Capture the cell that displays the provided text and extract its [x, y] central coordinate. 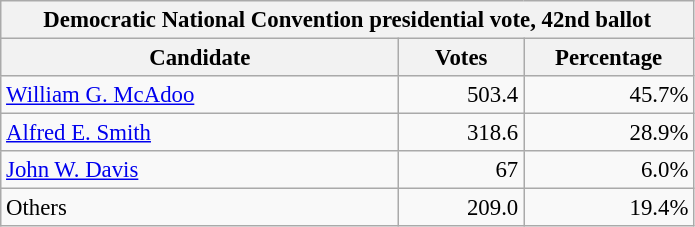
45.7% [609, 95]
28.9% [609, 133]
503.4 [462, 95]
Alfred E. Smith [200, 133]
Others [200, 208]
John W. Davis [200, 170]
6.0% [609, 170]
67 [462, 170]
19.4% [609, 208]
William G. McAdoo [200, 95]
Percentage [609, 58]
Votes [462, 58]
Democratic National Convention presidential vote, 42nd ballot [348, 20]
318.6 [462, 133]
209.0 [462, 208]
Candidate [200, 58]
